Detect which cell encompasses the target text, then output its [x, y] center coordinate. 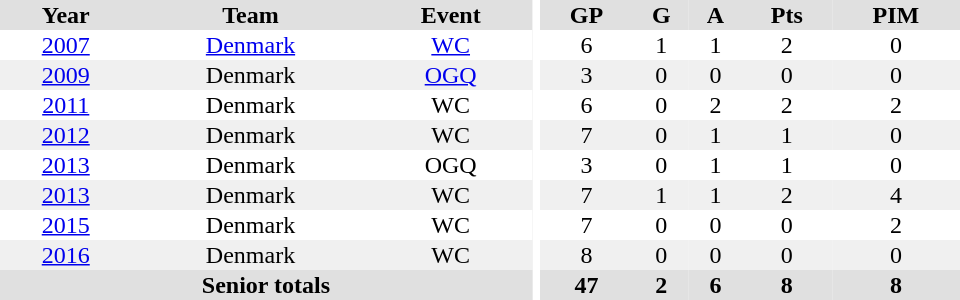
Team [250, 15]
Year [66, 15]
Senior totals [266, 285]
2011 [66, 105]
2015 [66, 225]
Pts [787, 15]
Event [450, 15]
4 [896, 195]
G [661, 15]
2016 [66, 255]
2012 [66, 135]
2009 [66, 75]
47 [587, 285]
A [715, 15]
GP [587, 15]
2007 [66, 45]
PIM [896, 15]
